Identify which cell holds the provided text, then report its (x, y) central coordinate. 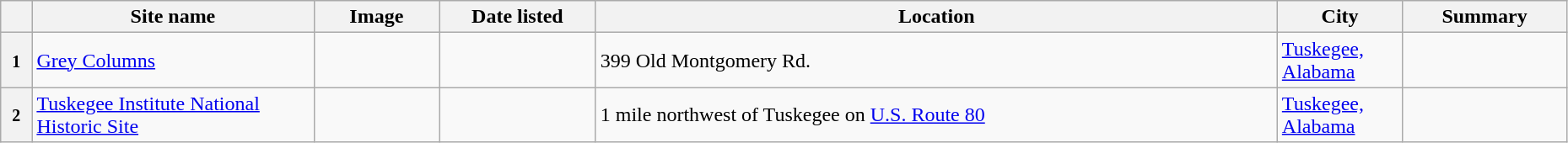
Image (376, 17)
1 (17, 61)
Summary (1484, 17)
Date listed (518, 17)
Tuskegee Institute National Historic Site (173, 114)
City (1339, 17)
Site name (173, 17)
399 Old Montgomery Rd. (936, 61)
Grey Columns (173, 61)
Location (936, 17)
1 mile northwest of Tuskegee on U.S. Route 80 (936, 114)
2 (17, 114)
